Find where the given text appears and provide that cell's center as (X, Y) coordinate. 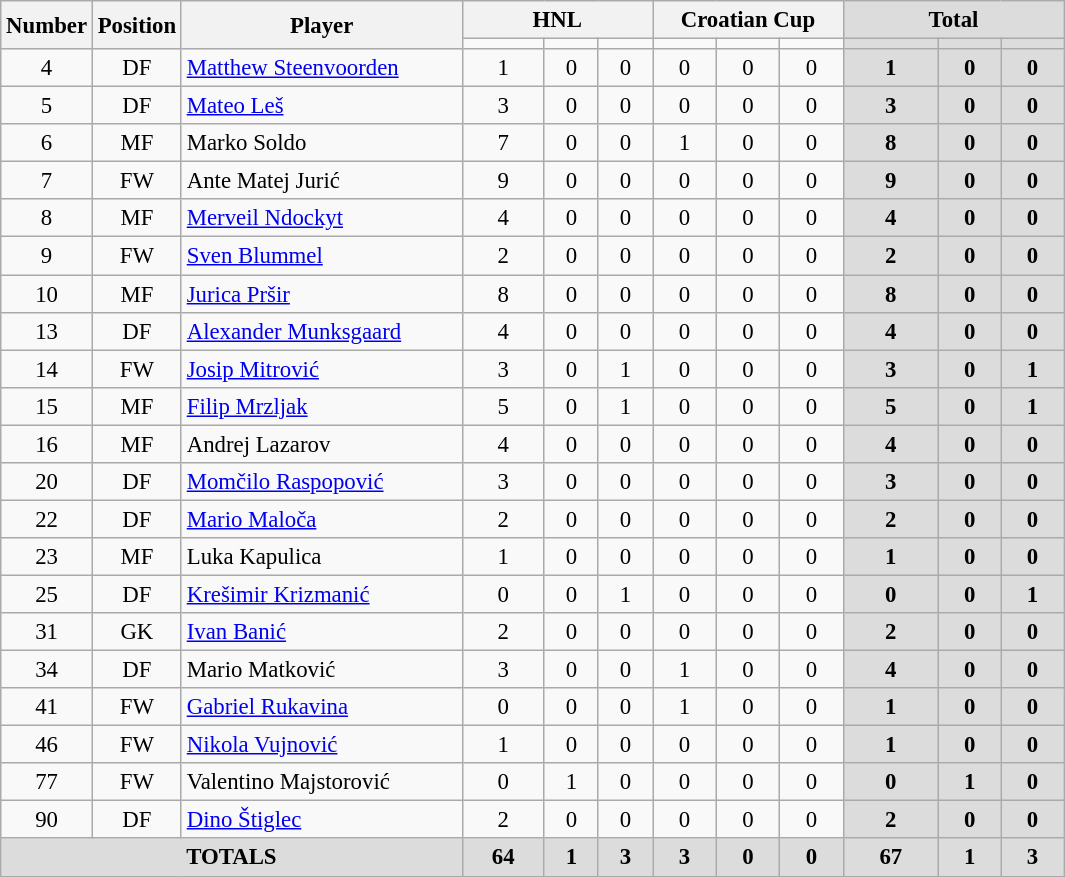
Player (322, 25)
22 (47, 519)
Dino Štiglec (322, 820)
Ante Matej Jurić (322, 181)
14 (47, 369)
Position (136, 25)
Alexander Munksgaard (322, 331)
Number (47, 25)
16 (47, 444)
10 (47, 294)
34 (47, 670)
Josip Mitrović (322, 369)
Matthew Steenvoorden (322, 68)
Filip Mrzljak (322, 406)
Luka Kapulica (322, 557)
Gabriel Rukavina (322, 707)
Valentino Majstorović (322, 782)
Mario Maloča (322, 519)
25 (47, 594)
Jurica Pršir (322, 294)
67 (890, 858)
6 (47, 143)
HNL (558, 20)
Momčilo Raspopović (322, 482)
31 (47, 632)
Mario Matković (322, 670)
Total (954, 20)
46 (47, 745)
Andrej Lazarov (322, 444)
90 (47, 820)
Krešimir Krizmanić (322, 594)
Merveil Ndockyt (322, 219)
41 (47, 707)
GK (136, 632)
TOTALS (232, 858)
Nikola Vujnović (322, 745)
Mateo Leš (322, 106)
77 (47, 782)
13 (47, 331)
15 (47, 406)
64 (503, 858)
Ivan Banić (322, 632)
23 (47, 557)
Croatian Cup (748, 20)
Sven Blummel (322, 256)
Marko Soldo (322, 143)
20 (47, 482)
